Capture the cell that displays the provided text and extract its (x, y) central coordinate. 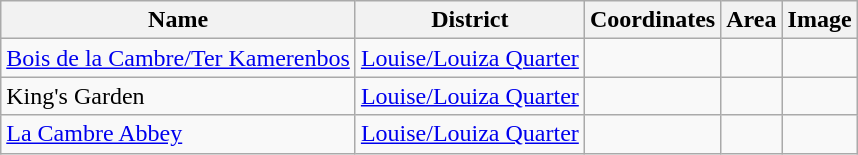
Area (752, 20)
Coordinates (652, 20)
Bois de la Cambre/Ter Kamerenbos (178, 58)
King's Garden (178, 96)
Name (178, 20)
Image (820, 20)
La Cambre Abbey (178, 134)
District (470, 20)
